Scan for the cell matching the given text and deliver its [X, Y] coordinate at center. 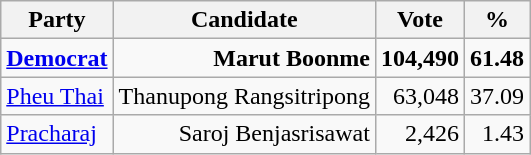
37.09 [498, 96]
Candidate [244, 20]
Thanupong Rangsitripong [244, 96]
61.48 [498, 58]
104,490 [420, 58]
Marut Boonme [244, 58]
63,048 [420, 96]
Pheu Thai [57, 96]
1.43 [498, 134]
Democrat [57, 58]
Pracharaj [57, 134]
2,426 [420, 134]
Saroj Benjasrisawat [244, 134]
Vote [420, 20]
Party [57, 20]
% [498, 20]
